Search for the cell housing the specified text and yield its (x, y) center coordinate. 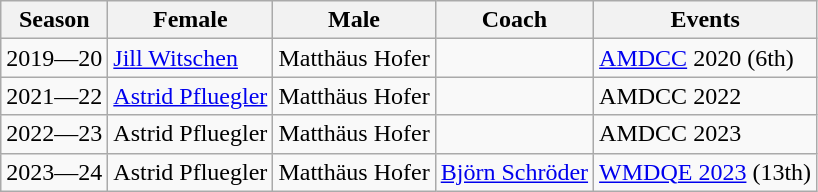
Jill Witschen (190, 58)
2023—24 (54, 172)
Female (190, 20)
AMDCC 2020 (6th) (706, 58)
AMDCC 2022 (706, 96)
Björn Schröder (514, 172)
Events (706, 20)
AMDCC 2023 (706, 134)
WMDQE 2023 (13th) (706, 172)
2022—23 (54, 134)
Coach (514, 20)
Season (54, 20)
2019—20 (54, 58)
2021—22 (54, 96)
Male (354, 20)
